Search for the cell housing the specified text and yield its (x, y) center coordinate. 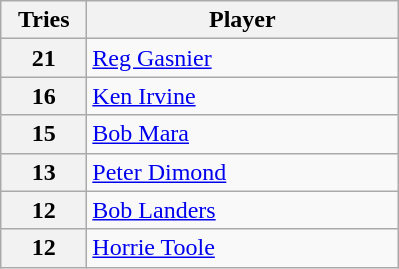
Tries (44, 20)
15 (44, 134)
Bob Mara (242, 134)
13 (44, 172)
Player (242, 20)
Horrie Toole (242, 248)
Reg Gasnier (242, 58)
Bob Landers (242, 210)
Ken Irvine (242, 96)
16 (44, 96)
Peter Dimond (242, 172)
21 (44, 58)
